Locate the cell with the specified text and output its [x, y] center coordinate. 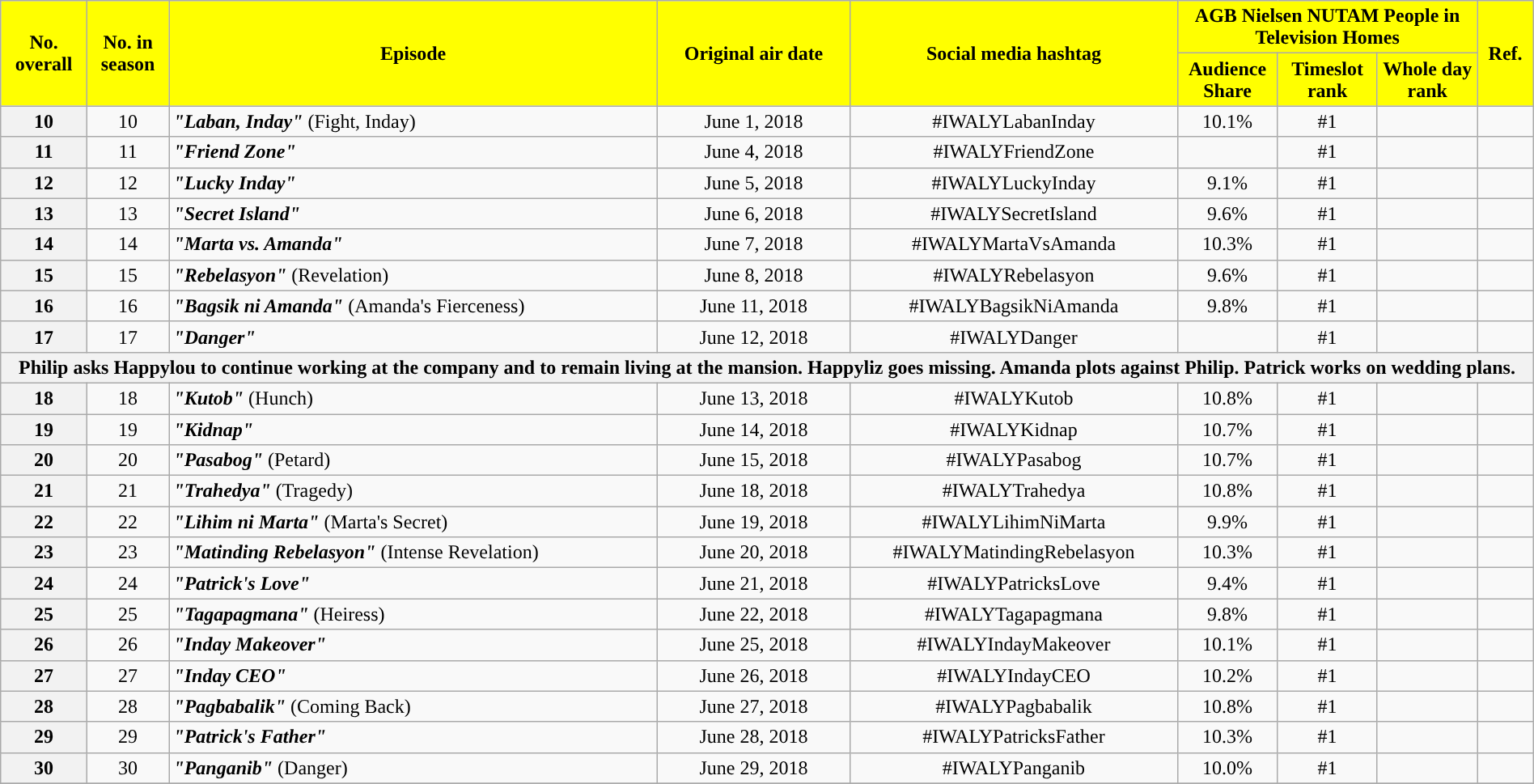
June 4, 2018 [753, 152]
#IWALYLabanInday [1015, 121]
June 20, 2018 [753, 553]
June 28, 2018 [753, 737]
"Tagapagmana" (Heiress) [413, 614]
"Panganib" (Danger) [413, 768]
"Rebelasyon" (Revelation) [413, 275]
Audience Share [1227, 79]
June 22, 2018 [753, 614]
#IWALYPagbabalik [1015, 706]
June 7, 2018 [753, 244]
"Marta vs. Amanda" [413, 244]
#IWALYMatindingRebelasyon [1015, 553]
9.4% [1227, 583]
"Patrick's Father" [413, 737]
"Kutob" (Hunch) [413, 398]
10.2% [1227, 676]
Ref. [1505, 53]
June 14, 2018 [753, 430]
#IWALYSecretIsland [1015, 214]
No.overall [44, 53]
#IWALYTrahedya [1015, 491]
June 27, 2018 [753, 706]
#IWALYPatricksFather [1015, 737]
#IWALYKutob [1015, 398]
No. inseason [128, 53]
10.0% [1227, 768]
"Inday CEO" [413, 676]
June 1, 2018 [753, 121]
Timeslotrank [1328, 79]
"Bagsik ni Amanda" (Amanda's Fierceness) [413, 306]
June 12, 2018 [753, 337]
"Friend Zone" [413, 152]
#IWALYPatricksLove [1015, 583]
Episode [413, 53]
June 18, 2018 [753, 491]
June 6, 2018 [753, 214]
9.1% [1227, 183]
"Lucky Inday" [413, 183]
"Danger" [413, 337]
"Lihim ni Marta" (Marta's Secret) [413, 522]
June 11, 2018 [753, 306]
June 13, 2018 [753, 398]
#IWALYDanger [1015, 337]
Original air date [753, 53]
#IWALYMartaVsAmanda [1015, 244]
"Kidnap" [413, 430]
#IWALYPanganib [1015, 768]
June 26, 2018 [753, 676]
"Trahedya" (Tragedy) [413, 491]
"Pasabog" (Petard) [413, 460]
#IWALYRebelasyon [1015, 275]
#IWALYIndayMakeover [1015, 645]
"Inday Makeover" [413, 645]
"Laban, Inday" (Fight, Inday) [413, 121]
June 21, 2018 [753, 583]
Social media hashtag [1015, 53]
June 19, 2018 [753, 522]
Whole dayrank [1427, 79]
AGB Nielsen NUTAM People in Television Homes [1327, 28]
"Matinding Rebelasyon" (Intense Revelation) [413, 553]
#IWALYKidnap [1015, 430]
"Pagbabalik" (Coming Back) [413, 706]
#IWALYTagapagmana [1015, 614]
#IWALYPasabog [1015, 460]
June 25, 2018 [753, 645]
#IWALYIndayCEO [1015, 676]
9.9% [1227, 522]
June 5, 2018 [753, 183]
June 15, 2018 [753, 460]
"Secret Island" [413, 214]
#IWALYLuckyInday [1015, 183]
#IWALYLihimNiMarta [1015, 522]
#IWALYFriendZone [1015, 152]
#IWALYBagsikNiAmanda [1015, 306]
June 8, 2018 [753, 275]
June 29, 2018 [753, 768]
"Patrick's Love" [413, 583]
